Scan for the cell matching the given text and deliver its (X, Y) coordinate at center. 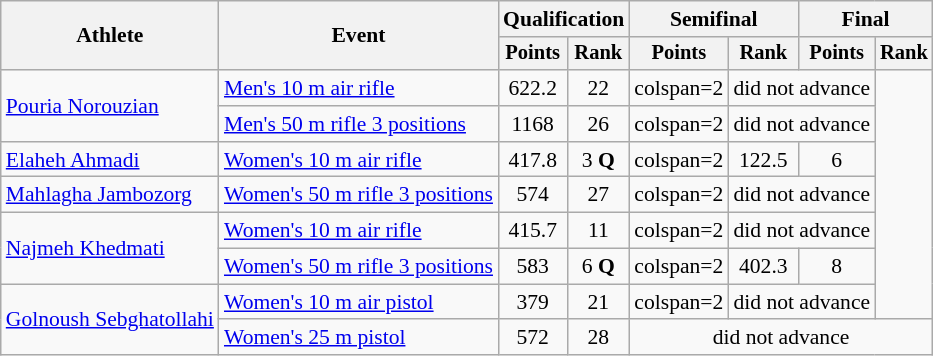
583 (532, 267)
Golnoush Sebghatollahi (110, 320)
6 (836, 160)
Men's 10 m air rifle (358, 88)
Semifinal (714, 19)
28 (598, 338)
11 (598, 231)
379 (532, 302)
Men's 50 m rifle 3 positions (358, 124)
8 (836, 267)
402.3 (763, 267)
Elaheh Ahmadi (110, 160)
417.8 (532, 160)
Qualification (564, 19)
Pouria Norouzian (110, 106)
122.5 (763, 160)
572 (532, 338)
Athlete (110, 36)
Event (358, 36)
3 Q (598, 160)
Women's 10 m air pistol (358, 302)
Final (865, 19)
6 Q (598, 267)
26 (598, 124)
622.2 (532, 88)
Najmeh Khedmati (110, 248)
415.7 (532, 231)
21 (598, 302)
1168 (532, 124)
Women's 25 m pistol (358, 338)
574 (532, 195)
22 (598, 88)
27 (598, 195)
Mahlagha Jambozorg (110, 195)
